For the text-containing cell, return its midpoint in [x, y] coordinate format. 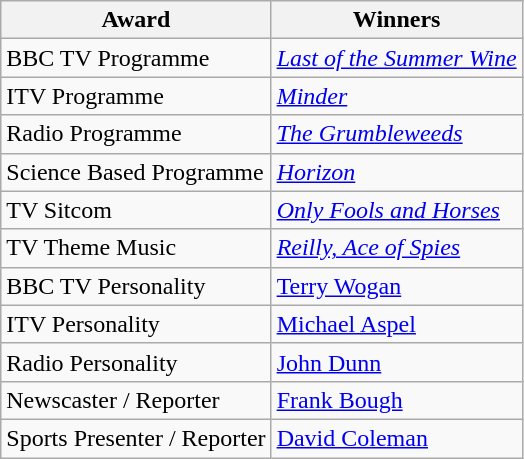
ITV Personality [136, 324]
Winners [396, 20]
Newscaster / Reporter [136, 400]
The Grumbleweeds [396, 134]
Minder [396, 96]
Radio Programme [136, 134]
TV Theme Music [136, 248]
BBC TV Personality [136, 286]
David Coleman [396, 438]
BBC TV Programme [136, 58]
John Dunn [396, 362]
Science Based Programme [136, 172]
Sports Presenter / Reporter [136, 438]
Terry Wogan [396, 286]
Last of the Summer Wine [396, 58]
Radio Personality [136, 362]
Only Fools and Horses [396, 210]
Reilly, Ace of Spies [396, 248]
Frank Bough [396, 400]
Award [136, 20]
Horizon [396, 172]
ITV Programme [136, 96]
Michael Aspel [396, 324]
TV Sitcom [136, 210]
